Pinpoint the cell where the given text exists, returning its [x, y] midpoint coordinate. 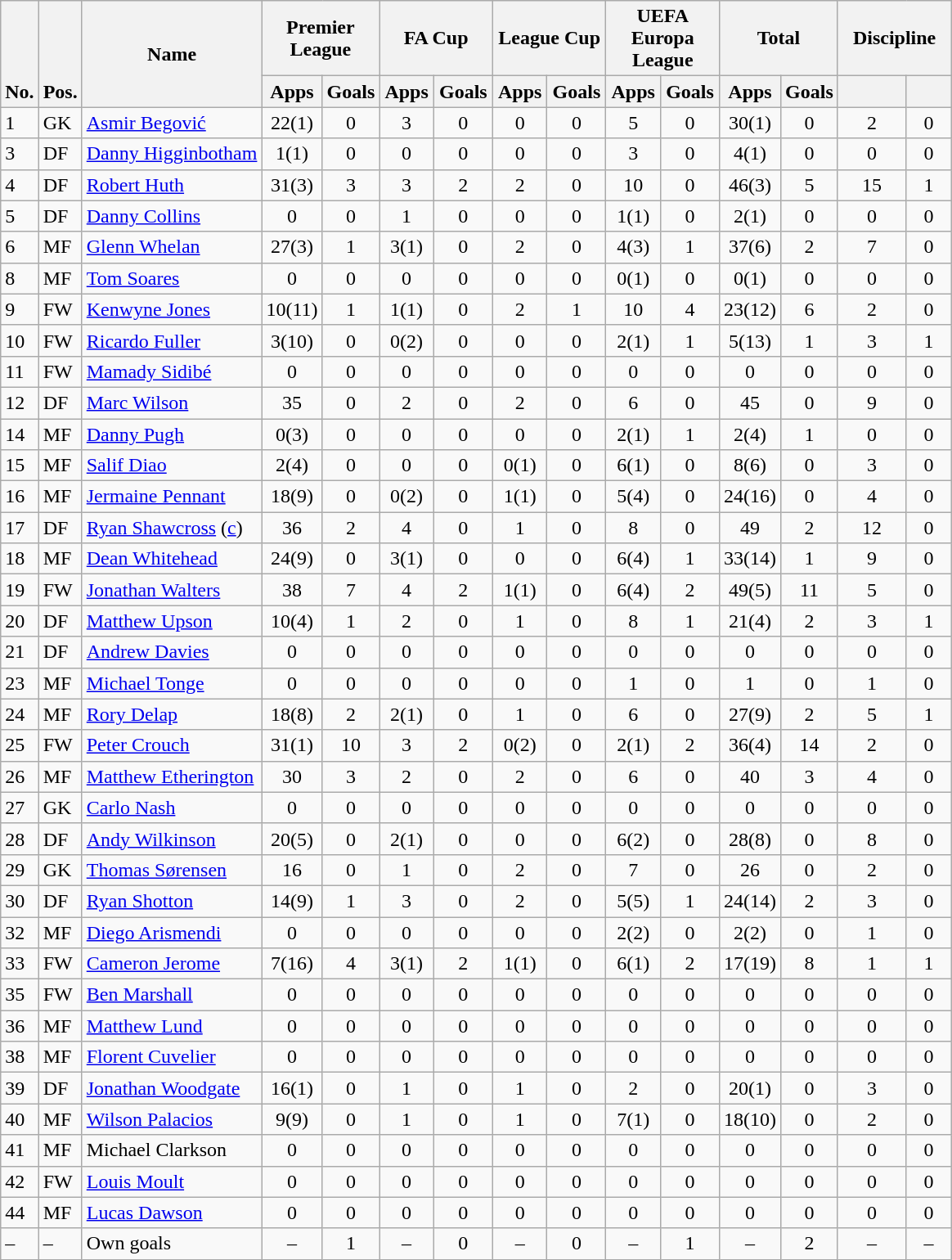
Peter Crouch [172, 745]
33(14) [751, 559]
41 [20, 1150]
37(6) [751, 247]
Danny Higginbotham [172, 154]
30(1) [751, 123]
24 [20, 714]
23(12) [751, 309]
17 [20, 528]
5(13) [751, 340]
44 [20, 1213]
46(3) [751, 185]
18(10) [751, 1119]
9(9) [292, 1119]
Own goals [172, 1244]
5(5) [633, 901]
Name [172, 54]
18 [20, 559]
49(5) [751, 590]
Wilson Palacios [172, 1119]
39 [20, 1088]
3(10) [292, 340]
18(9) [292, 497]
7(1) [633, 1119]
Matthew Upson [172, 621]
31(1) [292, 745]
Ben Marshall [172, 995]
14(9) [292, 901]
No. [20, 54]
Cameron Jerome [172, 964]
Andy Wilkinson [172, 839]
Carlo Nash [172, 808]
0(3) [292, 434]
Ryan Shawcross (c) [172, 528]
20(1) [751, 1088]
League Cup [550, 38]
19 [20, 590]
Ricardo Fuller [172, 340]
36(4) [751, 745]
5(4) [633, 497]
Discipline [895, 38]
7(16) [292, 964]
4(3) [633, 247]
10(4) [292, 621]
42 [20, 1181]
Florent Cuvelier [172, 1057]
Ryan Shotton [172, 901]
23 [20, 683]
16(1) [292, 1088]
Pos. [61, 54]
Mamady Sidibé [172, 371]
21(4) [751, 621]
Jermaine Pennant [172, 497]
45 [751, 403]
8(6) [751, 466]
Jonathan Walters [172, 590]
20 [20, 621]
Andrew Davies [172, 652]
Danny Pugh [172, 434]
Michael Tonge [172, 683]
Thomas Sørensen [172, 870]
Matthew Etherington [172, 776]
49 [751, 528]
Michael Clarkson [172, 1150]
10(11) [292, 309]
Marc Wilson [172, 403]
20(5) [292, 839]
18(8) [292, 714]
17(19) [751, 964]
Louis Moult [172, 1181]
24(9) [292, 559]
Robert Huth [172, 185]
Glenn Whelan [172, 247]
Matthew Lund [172, 1026]
4(1) [751, 154]
28(8) [751, 839]
32 [20, 932]
FA Cup [437, 38]
Premier League [321, 38]
Lucas Dawson [172, 1213]
Rory Delap [172, 714]
24(14) [751, 901]
31(3) [292, 185]
6(2) [633, 839]
22(1) [292, 123]
28 [20, 839]
27(9) [751, 714]
Danny Collins [172, 216]
Salif Diao [172, 466]
Jonathan Woodgate [172, 1088]
Kenwyne Jones [172, 309]
Total [779, 38]
Asmir Begović [172, 123]
27(3) [292, 247]
25 [20, 745]
Dean Whitehead [172, 559]
27 [20, 808]
Diego Arismendi [172, 932]
UEFA Europa League [662, 38]
Tom Soares [172, 278]
33 [20, 964]
21 [20, 652]
29 [20, 870]
24(16) [751, 497]
